Identify which cell holds the provided text, then report its [x, y] central coordinate. 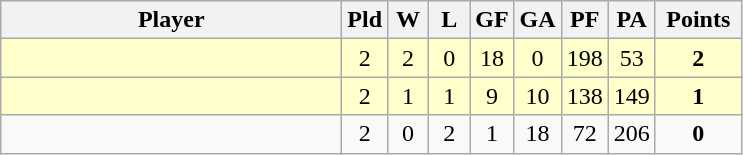
9 [492, 96]
Player [172, 20]
206 [632, 134]
72 [584, 134]
PF [584, 20]
GF [492, 20]
W [408, 20]
Pld [365, 20]
Points [698, 20]
PA [632, 20]
10 [538, 96]
149 [632, 96]
53 [632, 58]
GA [538, 20]
138 [584, 96]
L [450, 20]
198 [584, 58]
